Output the [X, Y] coordinate of the center of the cell containing the given text.  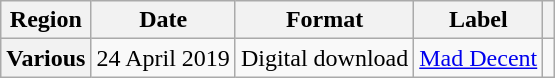
Digital download [324, 58]
24 April 2019 [163, 58]
Date [163, 20]
Label [478, 20]
Various [46, 58]
Region [46, 20]
Mad Decent [478, 58]
Format [324, 20]
